Determine the [x, y] coordinate at the center of the cell enclosing the given text.  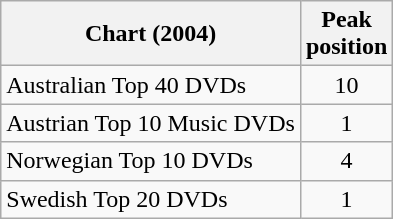
Chart (2004) [151, 34]
Peakposition [346, 34]
Australian Top 40 DVDs [151, 85]
4 [346, 161]
Norwegian Top 10 DVDs [151, 161]
10 [346, 85]
Swedish Top 20 DVDs [151, 199]
Austrian Top 10 Music DVDs [151, 123]
